Locate the cell with the specified text and output its [x, y] center coordinate. 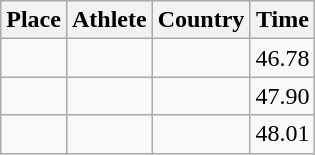
46.78 [282, 58]
48.01 [282, 134]
47.90 [282, 96]
Place [34, 20]
Country [201, 20]
Athlete [109, 20]
Time [282, 20]
